Output the (x, y) coordinate of the center of the cell containing the given text.  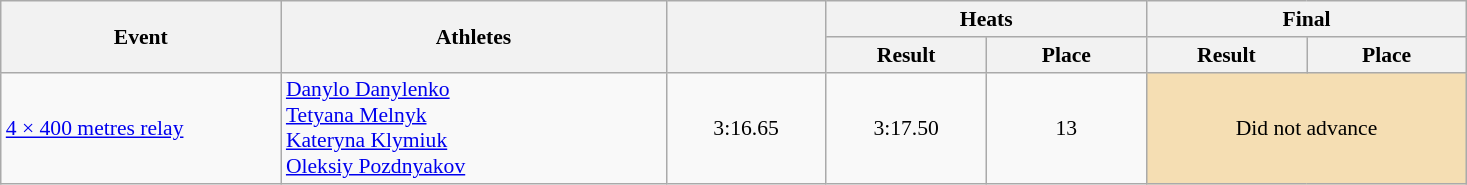
Athletes (474, 36)
Did not advance (1306, 128)
3:17.50 (906, 128)
3:16.65 (746, 128)
Heats (986, 19)
4 × 400 metres relay (141, 128)
Event (141, 36)
Final (1306, 19)
Danylo DanylenkoTetyana MelnykKateryna KlymiukOleksiy Pozdnyakov (474, 128)
13 (1066, 128)
